Determine the [X, Y] coordinate at the center of the cell enclosing the given text.  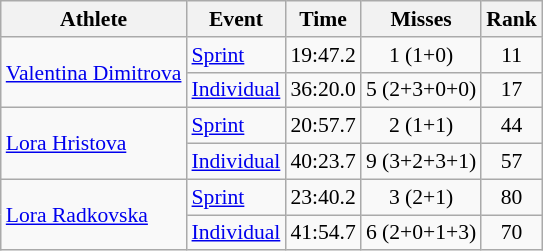
80 [512, 197]
Time [322, 19]
6 (2+0+1+3) [421, 233]
44 [512, 126]
Lora Radkovska [94, 214]
23:40.2 [322, 197]
Misses [421, 19]
20:57.7 [322, 126]
11 [512, 55]
Athlete [94, 19]
Lora Hristova [94, 144]
36:20.0 [322, 90]
57 [512, 162]
3 (2+1) [421, 197]
40:23.7 [322, 162]
9 (3+2+3+1) [421, 162]
5 (2+3+0+0) [421, 90]
19:47.2 [322, 55]
41:54.7 [322, 233]
2 (1+1) [421, 126]
17 [512, 90]
70 [512, 233]
1 (1+0) [421, 55]
Rank [512, 19]
Event [236, 19]
Valentina Dimitrova [94, 72]
